Find where the given text appears and provide that cell's center as [x, y] coordinate. 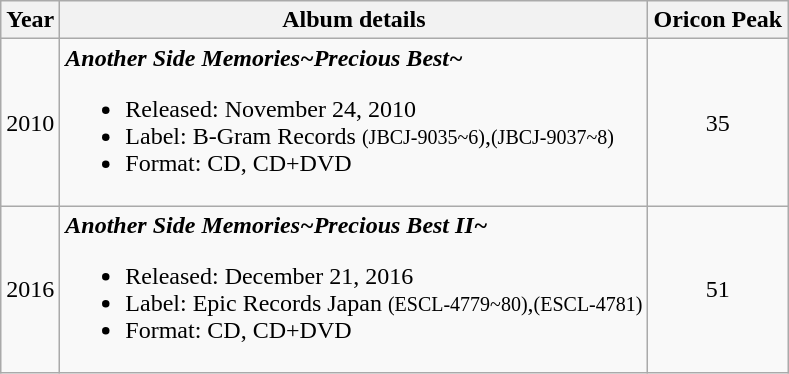
2016 [30, 290]
35 [718, 122]
Another Side Memories~Precious Best II~Released: December 21, 2016Label: Epic Records Japan (ESCL-4779~80),(ESCL-4781)Format: CD, CD+DVD [354, 290]
Another Side Memories~Precious Best~Released: November 24, 2010Label: B-Gram Records (JBCJ-9035~6),(JBCJ-9037~8)Format: CD, CD+DVD [354, 122]
2010 [30, 122]
Oricon Peak [718, 20]
Album details [354, 20]
51 [718, 290]
Year [30, 20]
